Determine the [x, y] coordinate at the center of the cell enclosing the given text.  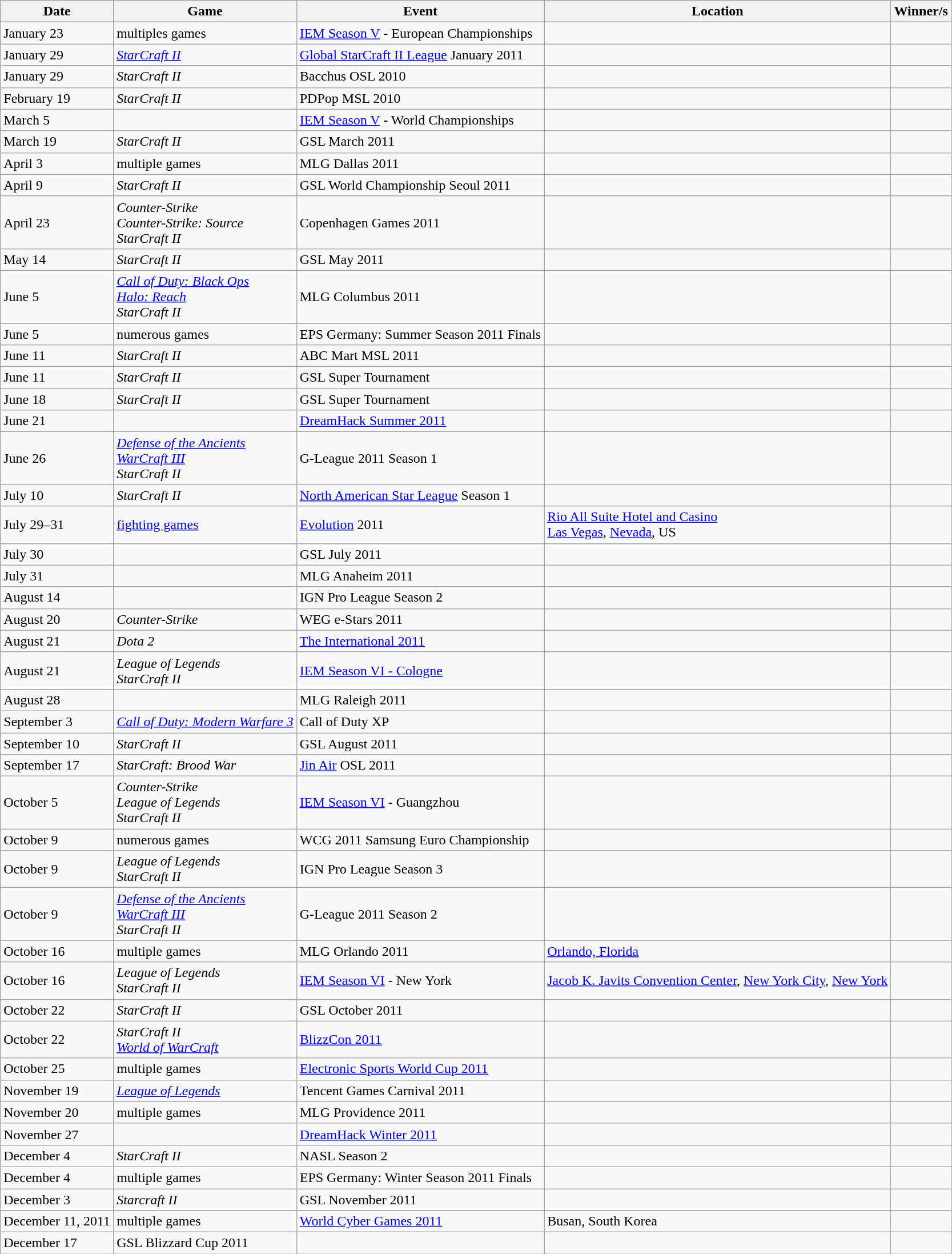
MLG Providence 2011 [420, 1112]
February 19 [57, 98]
Bacchus OSL 2010 [420, 77]
Jin Air OSL 2011 [420, 766]
PDPop MSL 2010 [420, 98]
Counter-Strike League of Legends StarCraft II [206, 803]
IEM Season V - European Championships [420, 33]
Jacob K. Javits Convention Center, New York City, New York [717, 980]
Call of Duty: Black Ops Halo: Reach StarCraft II [206, 297]
Game [206, 11]
IEM Season VI - Cologne [420, 671]
March 5 [57, 120]
Winner/s [921, 11]
April 3 [57, 163]
Orlando, Florida [717, 951]
Rio All Suite Hotel and CasinoLas Vegas, Nevada, US [717, 524]
League of Legends [206, 1091]
MLG Columbus 2011 [420, 297]
Starcraft II [206, 1199]
IEM Season VI - Guangzhou [420, 803]
Call of Duty: Modern Warfare 3 [206, 722]
BlizzCon 2011 [420, 1040]
GSL November 2011 [420, 1199]
Copenhagen Games 2011 [420, 222]
IGN Pro League Season 2 [420, 598]
multiples games [206, 33]
World Cyber Games 2011 [420, 1221]
Event [420, 11]
The International 2011 [420, 641]
GSL August 2011 [420, 743]
Tencent Games Carnival 2011 [420, 1091]
MLG Raleigh 2011 [420, 700]
WEG e-Stars 2011 [420, 619]
G-League 2011 Season 1 [420, 458]
IGN Pro League Season 3 [420, 870]
Dota 2 [206, 641]
North American Star League Season 1 [420, 495]
October 5 [57, 803]
Busan, South Korea [717, 1221]
Counter-Strike Counter-Strike: Source StarCraft II [206, 222]
EPS Germany: Summer Season 2011 Finals [420, 334]
StarCraft: Brood War [206, 766]
September 17 [57, 766]
March 19 [57, 142]
GSL Blizzard Cup 2011 [206, 1243]
April 9 [57, 185]
November 20 [57, 1112]
September 10 [57, 743]
Call of Duty XP [420, 722]
August 14 [57, 598]
June 18 [57, 399]
January 23 [57, 33]
MLG Dallas 2011 [420, 163]
fighting games [206, 524]
July 29–31 [57, 524]
June 21 [57, 421]
EPS Germany: Winter Season 2011 Finals [420, 1177]
July 10 [57, 495]
GSL World Championship Seoul 2011 [420, 185]
December 17 [57, 1243]
GSL July 2011 [420, 554]
May 14 [57, 259]
July 30 [57, 554]
Global StarCraft II League January 2011 [420, 55]
Location [717, 11]
G-League 2011 Season 2 [420, 914]
October 25 [57, 1069]
ABC Mart MSL 2011 [420, 356]
IEM Season VI - New York [420, 980]
GSL October 2011 [420, 1010]
December 11, 2011 [57, 1221]
Evolution 2011 [420, 524]
Date [57, 11]
MLG Anaheim 2011 [420, 576]
November 27 [57, 1134]
GSL May 2011 [420, 259]
September 3 [57, 722]
November 19 [57, 1091]
Electronic Sports World Cup 2011 [420, 1069]
August 20 [57, 619]
December 3 [57, 1199]
July 31 [57, 576]
Counter-Strike [206, 619]
June 26 [57, 458]
DreamHack Summer 2011 [420, 421]
April 23 [57, 222]
August 28 [57, 700]
IEM Season V - World Championships [420, 120]
WCG 2011 Samsung Euro Championship [420, 840]
NASL Season 2 [420, 1156]
DreamHack Winter 2011 [420, 1134]
MLG Orlando 2011 [420, 951]
StarCraft II World of WarCraft [206, 1040]
GSL March 2011 [420, 142]
